Pinpoint the cell where the given text exists, returning its [X, Y] midpoint coordinate. 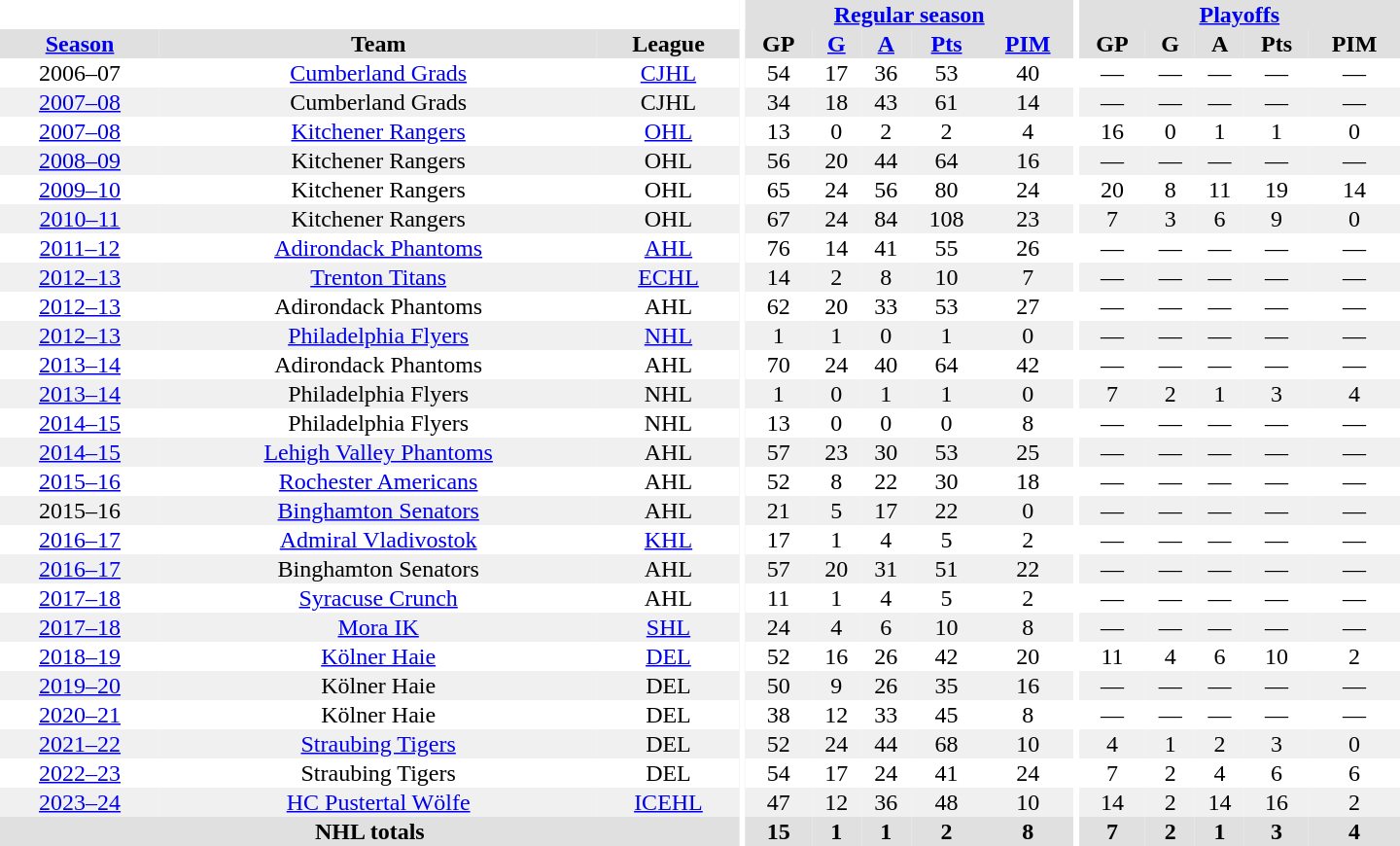
25 [1028, 452]
55 [947, 248]
Syracuse Crunch [378, 598]
47 [778, 802]
51 [947, 569]
Admiral Vladivostok [378, 540]
ECHL [669, 277]
108 [947, 219]
35 [947, 686]
34 [778, 102]
HC Pustertal Wölfe [378, 802]
76 [778, 248]
65 [778, 190]
2022–23 [80, 773]
Regular season [909, 15]
61 [947, 102]
ICEHL [669, 802]
19 [1277, 190]
2010–11 [80, 219]
21 [778, 511]
62 [778, 306]
KHL [669, 540]
84 [887, 219]
Season [80, 44]
Trenton Titans [378, 277]
Lehigh Valley Phantoms [378, 452]
48 [947, 802]
45 [947, 715]
SHL [669, 627]
2019–20 [80, 686]
Playoffs [1240, 15]
2020–21 [80, 715]
43 [887, 102]
2021–22 [80, 744]
Mora IK [378, 627]
2008–09 [80, 160]
2006–07 [80, 73]
68 [947, 744]
2018–19 [80, 656]
Team [378, 44]
15 [778, 831]
NHL totals [369, 831]
League [669, 44]
50 [778, 686]
2009–10 [80, 190]
31 [887, 569]
80 [947, 190]
27 [1028, 306]
2011–12 [80, 248]
38 [778, 715]
70 [778, 365]
2023–24 [80, 802]
67 [778, 219]
Rochester Americans [378, 481]
